Provide the (x, y) coordinate of the cell's center where the given text is located.  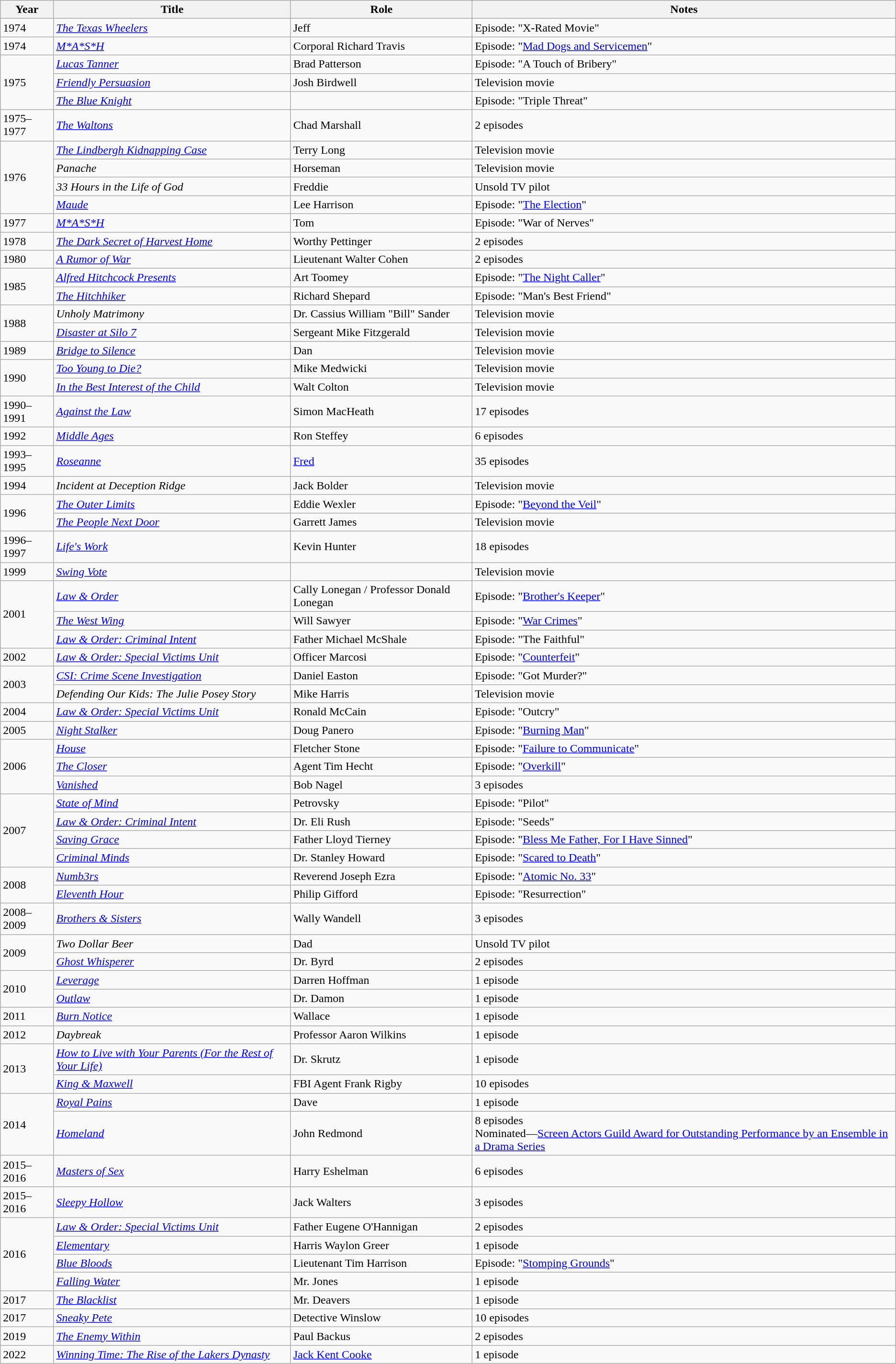
Ghost Whisperer (172, 962)
Year (27, 10)
Mr. Jones (381, 1282)
2003 (27, 685)
Panache (172, 168)
The Blue Knight (172, 101)
Lee Harrison (381, 204)
8 episodesNominated—Screen Actors Guild Award for Outstanding Performance by an Ensemble in a Drama Series (684, 1133)
Jack Walters (381, 1202)
The Enemy Within (172, 1336)
Philip Gifford (381, 894)
Father Lloyd Tierney (381, 839)
2002 (27, 657)
Saving Grace (172, 839)
Art Toomey (381, 278)
CSI: Crime Scene Investigation (172, 676)
1988 (27, 323)
Vanished (172, 785)
The Dark Secret of Harvest Home (172, 241)
1992 (27, 436)
Corporal Richard Travis (381, 46)
1985 (27, 287)
Wally Wandell (381, 919)
Walt Colton (381, 387)
House (172, 748)
Josh Birdwell (381, 82)
Daybreak (172, 1035)
Episode: "War of Nerves" (684, 223)
1996–1997 (27, 547)
Simon MacHeath (381, 412)
Reverend Joseph Ezra (381, 876)
Outlaw (172, 998)
Law & Order (172, 597)
Roseanne (172, 461)
1978 (27, 241)
Episode: "The Election" (684, 204)
Episode: "Beyond the Veil" (684, 504)
2008 (27, 885)
1990–1991 (27, 412)
A Rumor of War (172, 259)
Numb3rs (172, 876)
2012 (27, 1035)
Episode: "Pilot" (684, 803)
Leverage (172, 980)
Episode: "Triple Threat" (684, 101)
Will Sawyer (381, 621)
35 episodes (684, 461)
2013 (27, 1069)
Worthy Pettinger (381, 241)
2004 (27, 712)
Brothers & Sisters (172, 919)
1975–1977 (27, 125)
18 episodes (684, 547)
Masters of Sex (172, 1171)
1977 (27, 223)
Fletcher Stone (381, 748)
Notes (684, 10)
John Redmond (381, 1133)
Dr. Cassius William "Bill" Sander (381, 314)
1993–1995 (27, 461)
In the Best Interest of the Child (172, 387)
2006 (27, 767)
Harry Eshelman (381, 1171)
Episode: "The Night Caller" (684, 278)
2016 (27, 1254)
The Outer Limits (172, 504)
Episode: "War Crimes" (684, 621)
Mike Harris (381, 694)
Burn Notice (172, 1016)
Father Michael McShale (381, 639)
2005 (27, 730)
The Blacklist (172, 1300)
Fred (381, 461)
2019 (27, 1336)
Wallace (381, 1016)
Swing Vote (172, 571)
Tom (381, 223)
Episode: "Resurrection" (684, 894)
Terry Long (381, 150)
Episode: "Scared to Death" (684, 857)
Disaster at Silo 7 (172, 332)
Dr. Stanley Howard (381, 857)
Freddie (381, 186)
Sleepy Hollow (172, 1202)
Mr. Deavers (381, 1300)
1980 (27, 259)
Alfred Hitchcock Presents (172, 278)
Title (172, 10)
Episode: "Overkill" (684, 767)
Life's Work (172, 547)
Episode: "Mad Dogs and Servicemen" (684, 46)
Episode: "Stomping Grounds" (684, 1263)
Lieutenant Walter Cohen (381, 259)
The People Next Door (172, 522)
The Texas Wheelers (172, 28)
Episode: "Seeds" (684, 821)
Dan (381, 350)
Eleventh Hour (172, 894)
2001 (27, 615)
Falling Water (172, 1282)
2007 (27, 830)
Bridge to Silence (172, 350)
Detective Winslow (381, 1318)
Episode: "X-Rated Movie" (684, 28)
Petrovsky (381, 803)
Chad Marshall (381, 125)
2011 (27, 1016)
Episode: "Bless Me Father, For I Have Sinned" (684, 839)
2010 (27, 989)
Against the Law (172, 412)
Ron Steffey (381, 436)
Episode: "Counterfeit" (684, 657)
1975 (27, 82)
Two Dollar Beer (172, 944)
Lucas Tanner (172, 64)
Blue Bloods (172, 1263)
1990 (27, 378)
Dad (381, 944)
Lieutenant Tim Harrison (381, 1263)
Cally Lonegan / Professor Donald Lonegan (381, 597)
Harris Waylon Greer (381, 1245)
Episode: "Outcry" (684, 712)
Kevin Hunter (381, 547)
Episode: "A Touch of Bribery" (684, 64)
Dave (381, 1102)
1976 (27, 177)
Horseman (381, 168)
Role (381, 10)
1994 (27, 485)
Brad Patterson (381, 64)
Richard Shepard (381, 296)
State of Mind (172, 803)
Jack Bolder (381, 485)
Homeland (172, 1133)
The Closer (172, 767)
2008–2009 (27, 919)
Jack Kent Cooke (381, 1354)
17 episodes (684, 412)
Episode: "Man's Best Friend" (684, 296)
Agent Tim Hecht (381, 767)
Episode: "Atomic No. 33" (684, 876)
How to Live with Your Parents (For the Rest of Your Life) (172, 1059)
Jeff (381, 28)
Father Eugene O'Hannigan (381, 1227)
Officer Marcosi (381, 657)
The Hitchhiker (172, 296)
Night Stalker (172, 730)
Episode: "Brother's Keeper" (684, 597)
Defending Our Kids: The Julie Posey Story (172, 694)
Ronald McCain (381, 712)
Daniel Easton (381, 676)
Elementary (172, 1245)
Maude (172, 204)
Episode: "Burning Man" (684, 730)
1989 (27, 350)
Sneaky Pete (172, 1318)
Dr. Skrutz (381, 1059)
2014 (27, 1124)
Royal Pains (172, 1102)
Bob Nagel (381, 785)
Eddie Wexler (381, 504)
Middle Ages (172, 436)
The Lindbergh Kidnapping Case (172, 150)
Dr. Byrd (381, 962)
2009 (27, 953)
King & Maxwell (172, 1084)
The West Wing (172, 621)
1999 (27, 571)
Friendly Persuasion (172, 82)
Sergeant Mike Fitzgerald (381, 332)
Episode: "Got Murder?" (684, 676)
Winning Time: The Rise of the Lakers Dynasty (172, 1354)
Too Young to Die? (172, 369)
Unholy Matrimony (172, 314)
Mike Medwicki (381, 369)
Episode: "Failure to Communicate" (684, 748)
Doug Panero (381, 730)
Criminal Minds (172, 857)
Dr. Eli Rush (381, 821)
Paul Backus (381, 1336)
Professor Aaron Wilkins (381, 1035)
2022 (27, 1354)
1996 (27, 513)
33 Hours in the Life of God (172, 186)
Episode: "The Faithful" (684, 639)
Garrett James (381, 522)
FBI Agent Frank Rigby (381, 1084)
Dr. Damon (381, 998)
The Waltons (172, 125)
Incident at Deception Ridge (172, 485)
Darren Hoffman (381, 980)
